Output the [X, Y] coordinate of the center of the cell containing the given text.  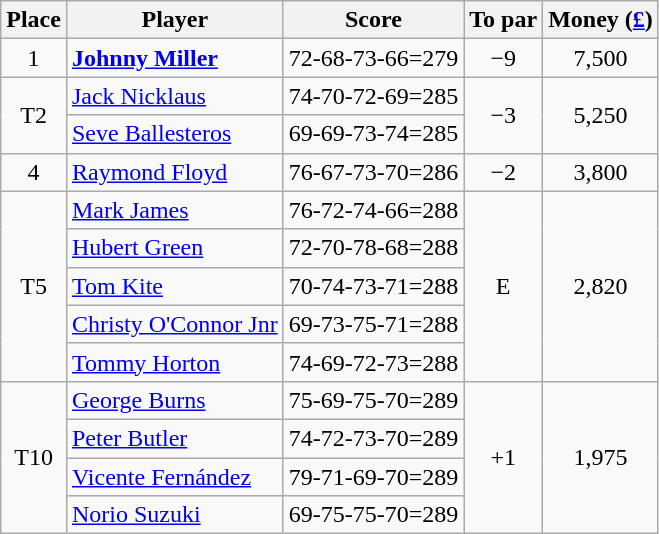
7,500 [601, 58]
George Burns [174, 400]
Christy O'Connor Jnr [174, 324]
−9 [504, 58]
3,800 [601, 172]
T10 [34, 457]
70-74-73-71=288 [374, 286]
75-69-75-70=289 [374, 400]
Mark James [174, 210]
69-73-75-71=288 [374, 324]
Place [34, 20]
74-69-72-73=288 [374, 362]
72-68-73-66=279 [374, 58]
−3 [504, 115]
Peter Butler [174, 438]
Tom Kite [174, 286]
Raymond Floyd [174, 172]
E [504, 286]
69-69-73-74=285 [374, 134]
Seve Ballesteros [174, 134]
5,250 [601, 115]
Norio Suzuki [174, 515]
Vicente Fernández [174, 477]
1 [34, 58]
79-71-69-70=289 [374, 477]
74-70-72-69=285 [374, 96]
To par [504, 20]
Jack Nicklaus [174, 96]
1,975 [601, 457]
+1 [504, 457]
69-75-75-70=289 [374, 515]
Tommy Horton [174, 362]
2,820 [601, 286]
72-70-78-68=288 [374, 248]
74-72-73-70=289 [374, 438]
76-67-73-70=286 [374, 172]
Score [374, 20]
Johnny Miller [174, 58]
Player [174, 20]
−2 [504, 172]
T5 [34, 286]
Hubert Green [174, 248]
Money (£) [601, 20]
T2 [34, 115]
76-72-74-66=288 [374, 210]
4 [34, 172]
